Locate the cell with the specified text and output its (X, Y) center coordinate. 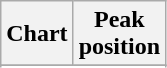
Peakposition (119, 34)
Chart (37, 34)
